Capture the cell that displays the provided text and extract its (x, y) central coordinate. 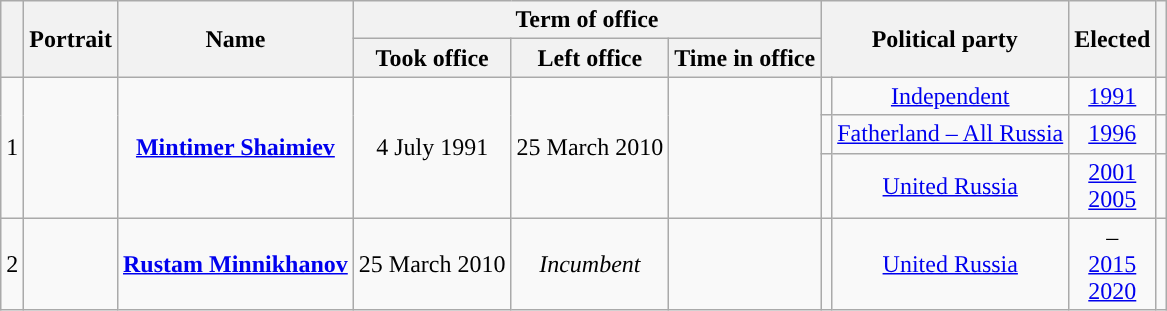
Name (235, 39)
Mintimer Shaimiev (235, 148)
Time in office (745, 58)
2 (12, 264)
1 (12, 148)
Independent (950, 96)
Left office (590, 58)
Rustam Minnikhanov (235, 264)
Political party (945, 39)
1996 (1112, 134)
20012005 (1112, 186)
4 July 1991 (432, 148)
Term of office (586, 20)
Took office (432, 58)
Portrait (71, 39)
1991 (1112, 96)
Incumbent (590, 264)
–20152020 (1112, 264)
Elected (1112, 39)
Fatherland – All Russia (950, 134)
